From the cell containing the given text, extract its center point as [x, y] coordinate. 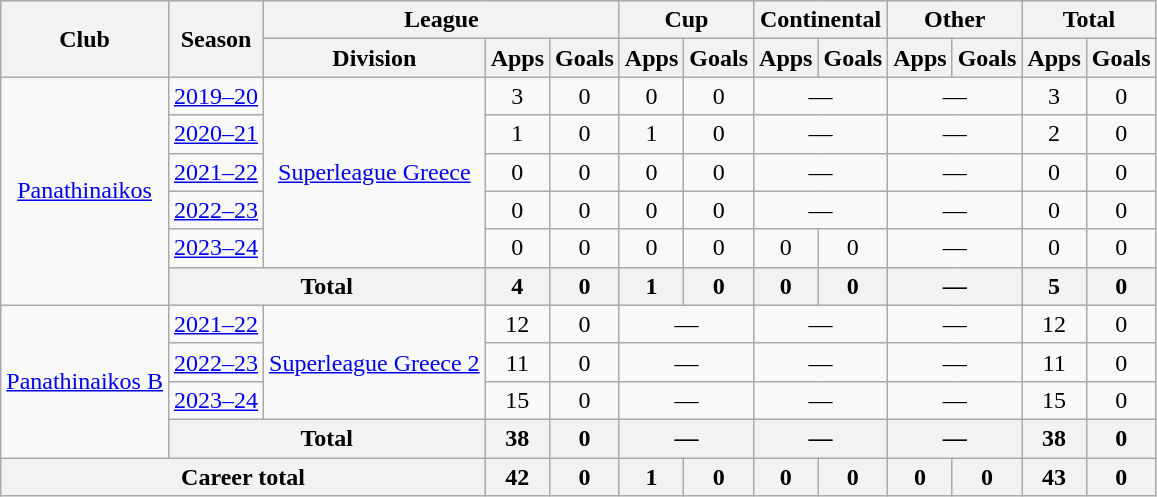
5 [1054, 286]
League [442, 20]
4 [517, 286]
Panathinaikos [85, 191]
2 [1054, 134]
Career total [243, 477]
2019–20 [216, 96]
Season [216, 39]
Division [375, 58]
Panathinaikos B [85, 381]
Continental [821, 20]
Cup [686, 20]
Club [85, 39]
Other [955, 20]
43 [1054, 477]
42 [517, 477]
Superleague Greece [375, 172]
Superleague Greece 2 [375, 362]
2020–21 [216, 134]
